Output the (x, y) coordinate of the center of the cell containing the given text.  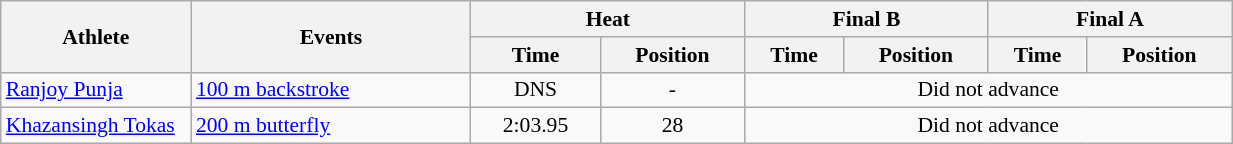
28 (672, 126)
2:03.95 (536, 126)
Events (331, 36)
DNS (536, 90)
Khazansingh Tokas (96, 126)
Athlete (96, 36)
Final A (1110, 19)
Final B (866, 19)
100 m backstroke (331, 90)
Heat (608, 19)
200 m butterfly (331, 126)
Ranjoy Punja (96, 90)
- (672, 90)
